Detect which cell encompasses the target text, then output its [X, Y] center coordinate. 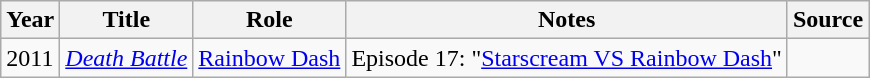
Role [270, 20]
Year [30, 20]
Rainbow Dash [270, 58]
2011 [30, 58]
Source [828, 20]
Death Battle [126, 58]
Episode 17: "Starscream VS Rainbow Dash" [567, 58]
Title [126, 20]
Notes [567, 20]
